Extract the (x, y) coordinate from the center of the cell holding the provided text.  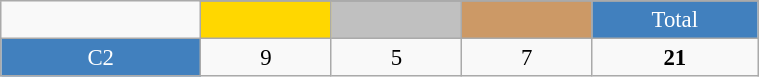
9 (266, 58)
21 (675, 58)
Total (675, 20)
C2 (101, 58)
5 (396, 58)
7 (527, 58)
